Detect which cell encompasses the target text, then output its (x, y) center coordinate. 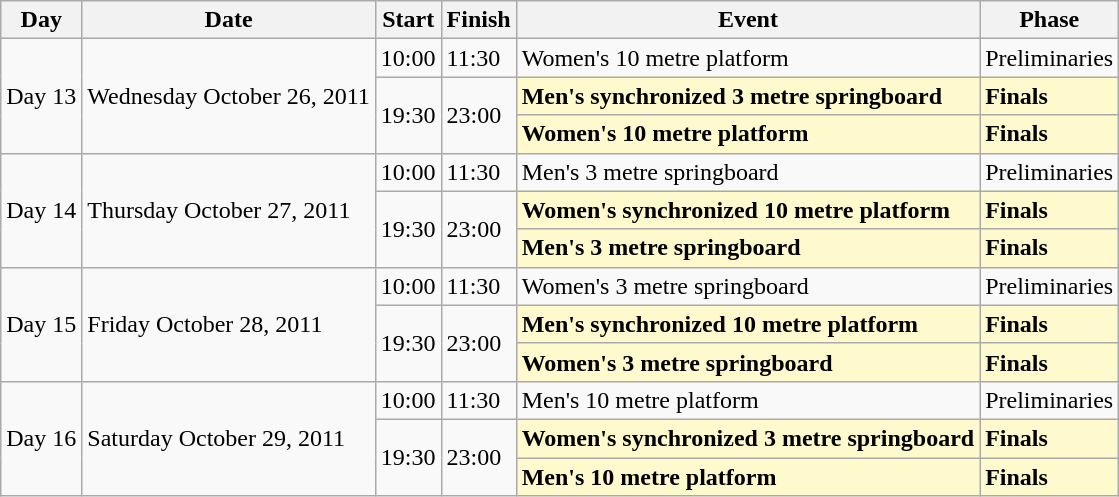
Start (408, 20)
Event (748, 20)
Phase (1050, 20)
Day (42, 20)
Friday October 28, 2011 (229, 324)
Women's synchronized 10 metre platform (748, 210)
Women's synchronized 3 metre springboard (748, 438)
Day 15 (42, 324)
Wednesday October 26, 2011 (229, 96)
Day 14 (42, 210)
Finish (478, 20)
Saturday October 29, 2011 (229, 438)
Day 13 (42, 96)
Day 16 (42, 438)
Date (229, 20)
Men's synchronized 10 metre platform (748, 324)
Men's synchronized 3 metre springboard (748, 96)
Thursday October 27, 2011 (229, 210)
